Detect which cell encompasses the target text, then output its (X, Y) center coordinate. 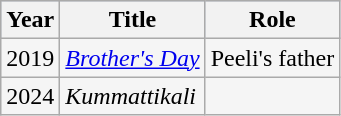
Kummattikali (132, 96)
Year (30, 20)
2019 (30, 58)
Peeli's father (272, 58)
Title (132, 20)
2024 (30, 96)
Brother's Day (132, 58)
Role (272, 20)
